Return (X, Y) of the center of cell containing provided text 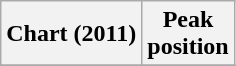
Chart (2011) (72, 34)
Peakposition (188, 34)
